Return (x, y) of the center of cell containing provided text 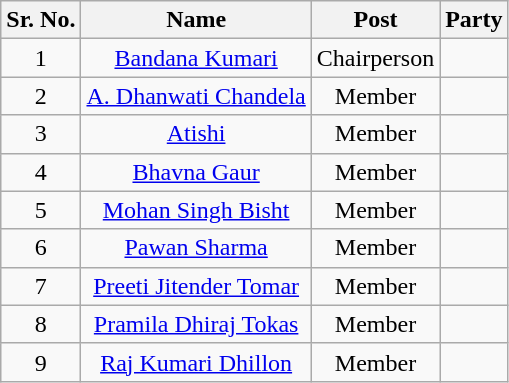
Post (375, 20)
Raj Kumari Dhillon (196, 362)
7 (41, 286)
Mohan Singh Bisht (196, 210)
2 (41, 96)
8 (41, 324)
Bhavna Gaur (196, 172)
4 (41, 172)
9 (41, 362)
Pawan Sharma (196, 248)
Sr. No. (41, 20)
Name (196, 20)
Bandana Kumari (196, 58)
Chairperson (375, 58)
Pramila Dhiraj Tokas (196, 324)
3 (41, 134)
1 (41, 58)
5 (41, 210)
Preeti Jitender Tomar (196, 286)
Party (474, 20)
6 (41, 248)
Atishi (196, 134)
A. Dhanwati Chandela (196, 96)
